Capture the cell that displays the provided text and extract its (X, Y) central coordinate. 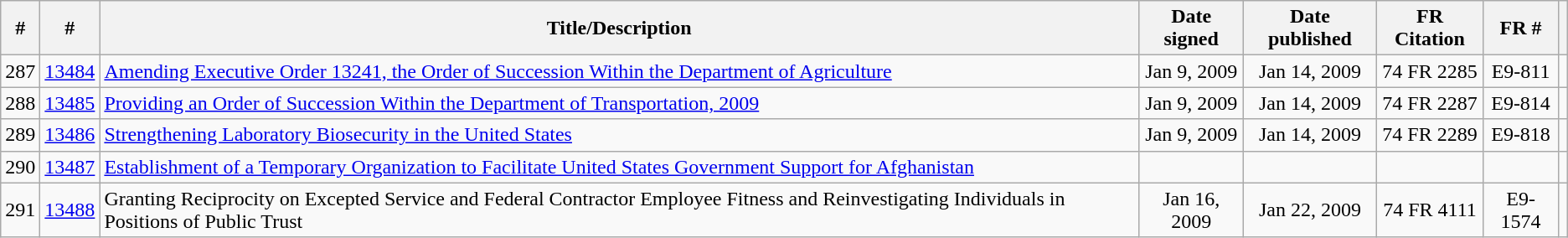
Jan 22, 2009 (1310, 210)
74 FR 2287 (1430, 103)
E9-811 (1521, 71)
Title/Description (619, 28)
FR # (1521, 28)
FR Citation (1430, 28)
Providing an Order of Succession Within the Department of Transportation, 2009 (619, 103)
Date published (1310, 28)
Granting Reciprocity on Excepted Service and Federal Contractor Employee Fitness and Reinvestigating Individuals in Positions of Public Trust (619, 210)
13486 (70, 135)
13487 (70, 167)
E9-818 (1521, 135)
290 (20, 167)
287 (20, 71)
E9-1574 (1521, 210)
13485 (70, 103)
Date signed (1191, 28)
74 FR 2289 (1430, 135)
288 (20, 103)
13484 (70, 71)
74 FR 2285 (1430, 71)
Jan 16, 2009 (1191, 210)
Strengthening Laboratory Biosecurity in the United States (619, 135)
13488 (70, 210)
Amending Executive Order 13241, the Order of Succession Within the Department of Agriculture (619, 71)
74 FR 4111 (1430, 210)
289 (20, 135)
Establishment of a Temporary Organization to Facilitate United States Government Support for Afghanistan (619, 167)
291 (20, 210)
E9-814 (1521, 103)
